Capture the cell that displays the provided text and extract its (x, y) central coordinate. 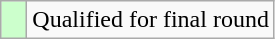
Qualified for final round (151, 20)
